Locate the cell with the specified text and output its [x, y] center coordinate. 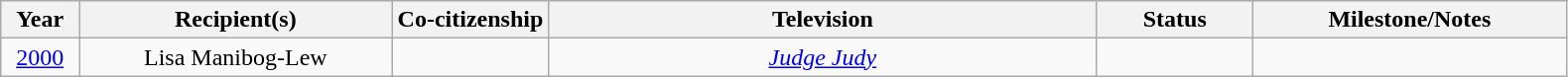
Co-citizenship [470, 20]
Recipient(s) [236, 20]
Judge Judy [823, 57]
Status [1175, 20]
Milestone/Notes [1409, 20]
Television [823, 20]
2000 [40, 57]
Lisa Manibog-Lew [236, 57]
Year [40, 20]
